Search for the cell housing the specified text and yield its (X, Y) center coordinate. 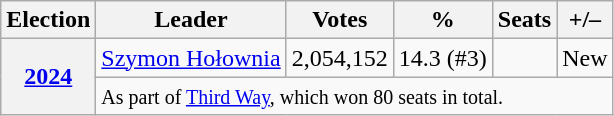
Szymon Hołownia (191, 58)
Seats (524, 20)
New (585, 58)
Leader (191, 20)
2024 (48, 77)
% (442, 20)
Election (48, 20)
As part of Third Way, which won 80 seats in total. (354, 96)
+/– (585, 20)
Votes (340, 20)
14.3 (#3) (442, 58)
2,054,152 (340, 58)
